Detect which cell encompasses the target text, then output its [x, y] center coordinate. 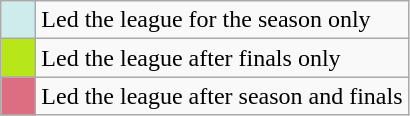
Led the league for the season only [222, 20]
Led the league after season and finals [222, 96]
Led the league after finals only [222, 58]
